Identify which cell holds the provided text, then report its (x, y) central coordinate. 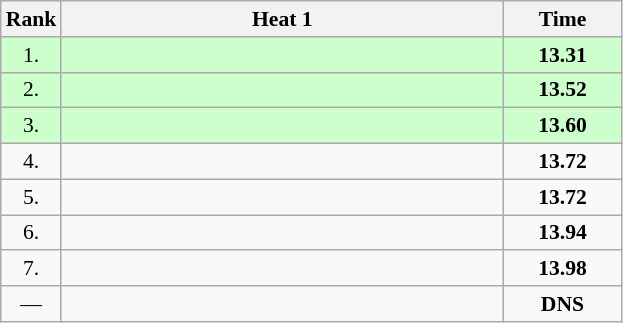
— (32, 304)
13.60 (562, 126)
4. (32, 162)
DNS (562, 304)
6. (32, 233)
5. (32, 197)
13.94 (562, 233)
Heat 1 (282, 19)
3. (32, 126)
13.98 (562, 269)
Rank (32, 19)
Time (562, 19)
2. (32, 90)
13.31 (562, 55)
1. (32, 55)
7. (32, 269)
13.52 (562, 90)
